Pinpoint the cell where the given text exists, returning its [X, Y] midpoint coordinate. 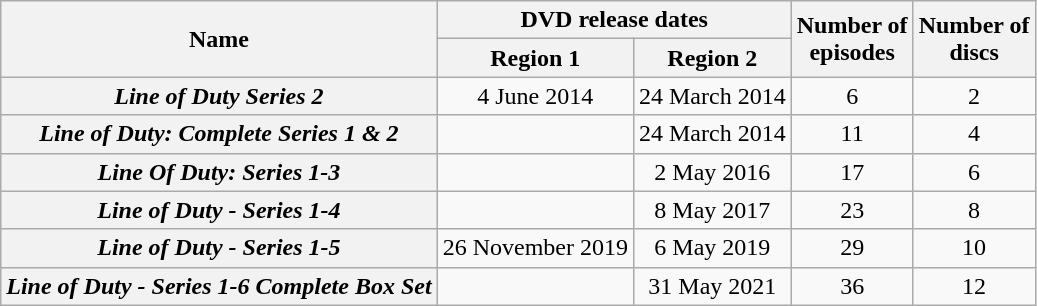
12 [974, 286]
Line of Duty - Series 1-5 [219, 248]
36 [852, 286]
DVD release dates [614, 20]
26 November 2019 [535, 248]
2 [974, 96]
Name [219, 39]
Line of Duty Series 2 [219, 96]
11 [852, 134]
8 May 2017 [712, 210]
Number ofdiscs [974, 39]
Region 1 [535, 58]
2 May 2016 [712, 172]
8 [974, 210]
4 [974, 134]
Line Of Duty: Series 1-3 [219, 172]
10 [974, 248]
23 [852, 210]
Line of Duty - Series 1-6 Complete Box Set [219, 286]
29 [852, 248]
31 May 2021 [712, 286]
Number ofepisodes [852, 39]
17 [852, 172]
4 June 2014 [535, 96]
Line of Duty - Series 1-4 [219, 210]
Region 2 [712, 58]
6 May 2019 [712, 248]
Line of Duty: Complete Series 1 & 2 [219, 134]
